From the cell containing the given text, extract its center point as [x, y] coordinate. 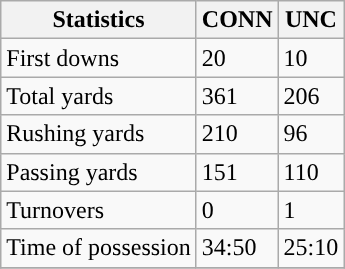
First downs [99, 58]
96 [311, 134]
Total yards [99, 96]
Turnovers [99, 210]
361 [237, 96]
Statistics [99, 20]
34:50 [237, 248]
151 [237, 172]
10 [311, 58]
25:10 [311, 248]
CONN [237, 20]
20 [237, 58]
110 [311, 172]
Time of possession [99, 248]
0 [237, 210]
210 [237, 134]
Passing yards [99, 172]
206 [311, 96]
Rushing yards [99, 134]
UNC [311, 20]
1 [311, 210]
